Return the (X, Y) coordinate for the center point of the cell that contains the specified text.  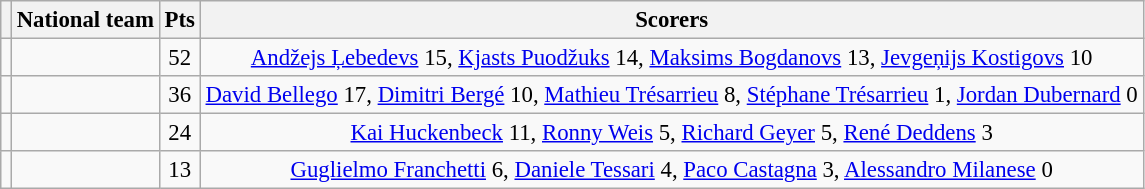
David Bellego 17, Dimitri Bergé 10, Mathieu Trésarrieu 8, Stéphane Trésarrieu 1, Jordan Dubernard 0 (672, 95)
24 (180, 133)
Kai Huckenbeck 11, Ronny Weis 5, Richard Geyer 5, René Deddens 3 (672, 133)
National team (85, 20)
36 (180, 95)
Pts (180, 20)
52 (180, 58)
13 (180, 170)
Andžejs Ļebedevs 15, Kjasts Puodžuks 14, Maksims Bogdanovs 13, Jevgeņijs Kostigovs 10 (672, 58)
Guglielmo Franchetti 6, Daniele Tessari 4, Paco Castagna 3, Alessandro Milanese 0 (672, 170)
Scorers (672, 20)
